Scan for the cell matching the given text and deliver its [x, y] coordinate at center. 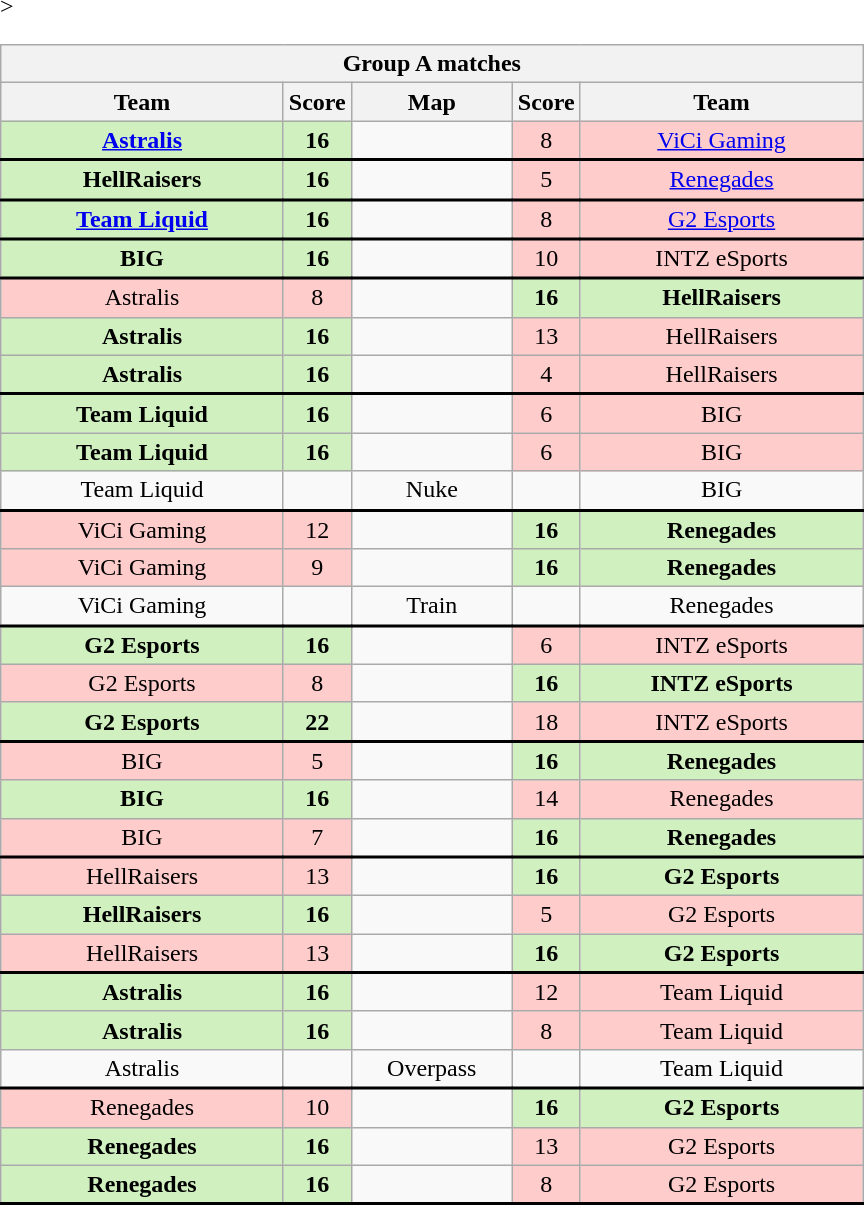
22 [317, 722]
4 [546, 374]
Map [432, 102]
Group A matches [432, 64]
9 [317, 568]
18 [546, 722]
7 [317, 838]
Overpass [432, 1068]
14 [546, 799]
Train [432, 606]
Nuke [432, 490]
